Capture the cell that displays the provided text and extract its (x, y) central coordinate. 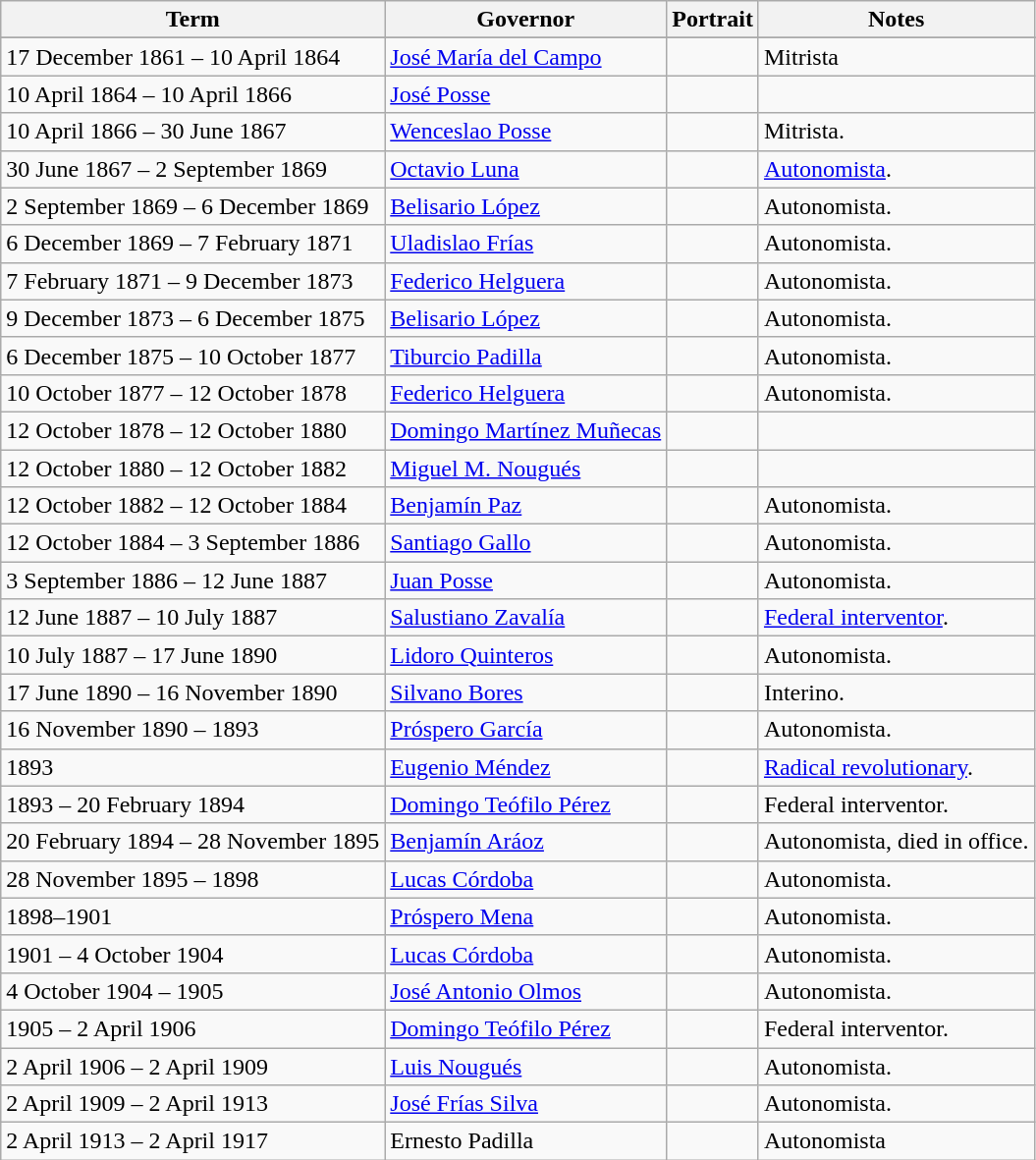
12 October 1882 – 12 October 1884 (192, 506)
12 October 1884 – 3 September 1886 (192, 543)
10 July 1887 – 17 June 1890 (192, 655)
Próspero García (526, 730)
Uladislao Frías (526, 244)
10 April 1864 – 10 April 1866 (192, 94)
Notes (896, 20)
2 April 1906 – 2 April 1909 (192, 1066)
2 September 1869 – 6 December 1869 (192, 206)
Santiago Gallo (526, 543)
6 December 1869 – 7 February 1871 (192, 244)
Interino. (896, 692)
10 April 1866 – 30 June 1867 (192, 132)
16 November 1890 – 1893 (192, 730)
17 December 1861 – 10 April 1864 (192, 57)
Lidoro Quinteros (526, 655)
Benjamín Aráoz (526, 842)
12 October 1878 – 12 October 1880 (192, 430)
Eugenio Méndez (526, 767)
Benjamín Paz (526, 506)
30 June 1867 – 2 September 1869 (192, 169)
28 November 1895 – 1898 (192, 879)
12 October 1880 – 12 October 1882 (192, 469)
Domingo Martínez Muñecas (526, 430)
Silvano Bores (526, 692)
1893 – 20 February 1894 (192, 804)
Juan Posse (526, 580)
12 June 1887 – 10 July 1887 (192, 618)
1905 – 2 April 1906 (192, 1028)
6 December 1875 – 10 October 1877 (192, 356)
Radical revolutionary. (896, 767)
Mitrista. (896, 132)
1901 – 4 October 1904 (192, 954)
1893 (192, 767)
José Posse (526, 94)
17 June 1890 – 16 November 1890 (192, 692)
4 October 1904 – 1905 (192, 991)
Miguel M. Nougués (526, 469)
Term (192, 20)
Mitrista (896, 57)
José Frías Silva (526, 1104)
9 December 1873 – 6 December 1875 (192, 318)
Autonomista, died in office. (896, 842)
1898–1901 (192, 916)
Ernesto Padilla (526, 1141)
Salustiano Zavalía (526, 618)
Octavio Luna (526, 169)
7 February 1871 – 9 December 1873 (192, 281)
Luis Nougués (526, 1066)
Autonomista (896, 1141)
José Antonio Olmos (526, 991)
Próspero Mena (526, 916)
Tiburcio Padilla (526, 356)
Governor (526, 20)
20 February 1894 – 28 November 1895 (192, 842)
10 October 1877 – 12 October 1878 (192, 393)
2 April 1909 – 2 April 1913 (192, 1104)
Wenceslao Posse (526, 132)
José María del Campo (526, 57)
Portrait (713, 20)
2 April 1913 – 2 April 1917 (192, 1141)
3 September 1886 – 12 June 1887 (192, 580)
